From the cell containing the given text, extract its center point as [X, Y] coordinate. 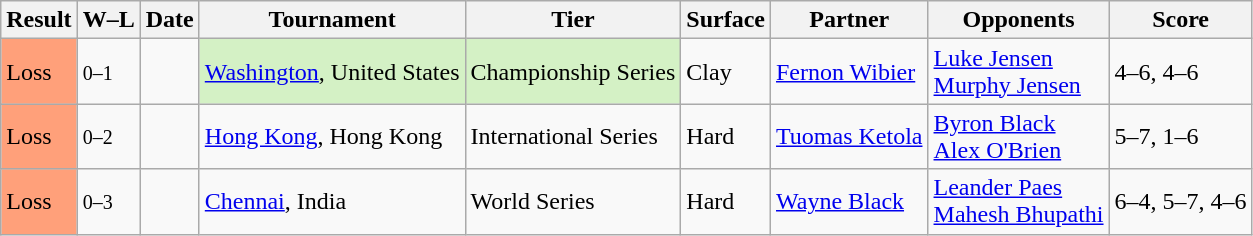
Fernon Wibier [849, 72]
0–1 [108, 72]
Clay [726, 72]
Score [1180, 20]
4–6, 4–6 [1180, 72]
5–7, 1–6 [1180, 136]
Chennai, India [332, 202]
Hong Kong, Hong Kong [332, 136]
International Series [573, 136]
Leander Paes Mahesh Bhupathi [1018, 202]
Wayne Black [849, 202]
Championship Series [573, 72]
0–3 [108, 202]
Partner [849, 20]
0–2 [108, 136]
World Series [573, 202]
Result [39, 20]
Tier [573, 20]
Luke Jensen Murphy Jensen [1018, 72]
6–4, 5–7, 4–6 [1180, 202]
Date [170, 20]
Tuomas Ketola [849, 136]
Surface [726, 20]
W–L [108, 20]
Opponents [1018, 20]
Byron Black Alex O'Brien [1018, 136]
Tournament [332, 20]
Washington, United States [332, 72]
